From the cell containing the given text, extract its center point as (X, Y) coordinate. 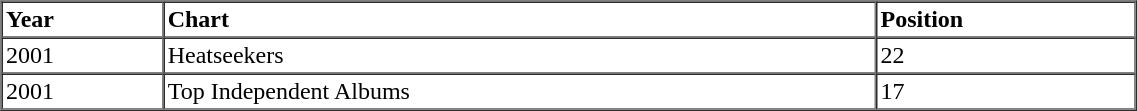
Chart (520, 20)
17 (1006, 92)
Heatseekers (520, 56)
Year (83, 20)
22 (1006, 56)
Position (1006, 20)
Top Independent Albums (520, 92)
